Output the [X, Y] coordinate of the center of the cell containing the given text.  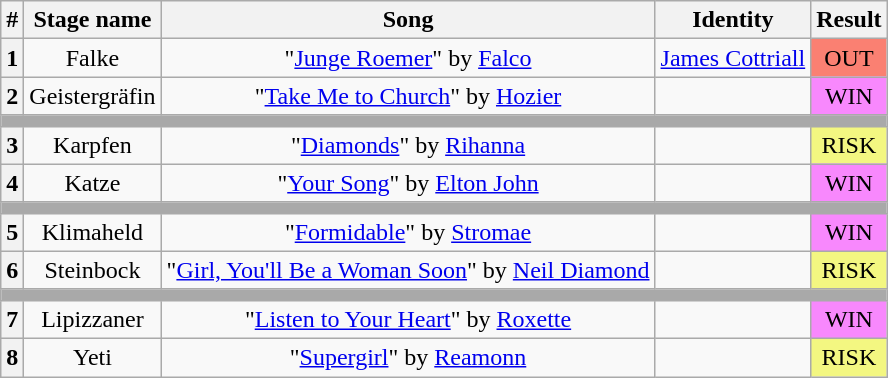
# [12, 20]
James Cottriall [733, 58]
7 [12, 319]
6 [12, 270]
"Diamonds" by Rihanna [408, 145]
"Supergirl" by Reamonn [408, 357]
2 [12, 96]
1 [12, 58]
"Your Song" by Elton John [408, 183]
Song [408, 20]
Stage name [92, 20]
Karpfen [92, 145]
"Listen to Your Heart" by Roxette [408, 319]
"Girl, You'll Be a Woman Soon" by Neil Diamond [408, 270]
Identity [733, 20]
Geistergräfin [92, 96]
OUT [849, 58]
3 [12, 145]
Yeti [92, 357]
8 [12, 357]
Klimaheld [92, 232]
5 [12, 232]
Lipizzaner [92, 319]
4 [12, 183]
"Take Me to Church" by Hozier [408, 96]
Result [849, 20]
Steinbock [92, 270]
"Junge Roemer" by Falco [408, 58]
Katze [92, 183]
Falke [92, 58]
"Formidable" by Stromae [408, 232]
